Determine the (X, Y) coordinate at the center of the cell enclosing the given text.  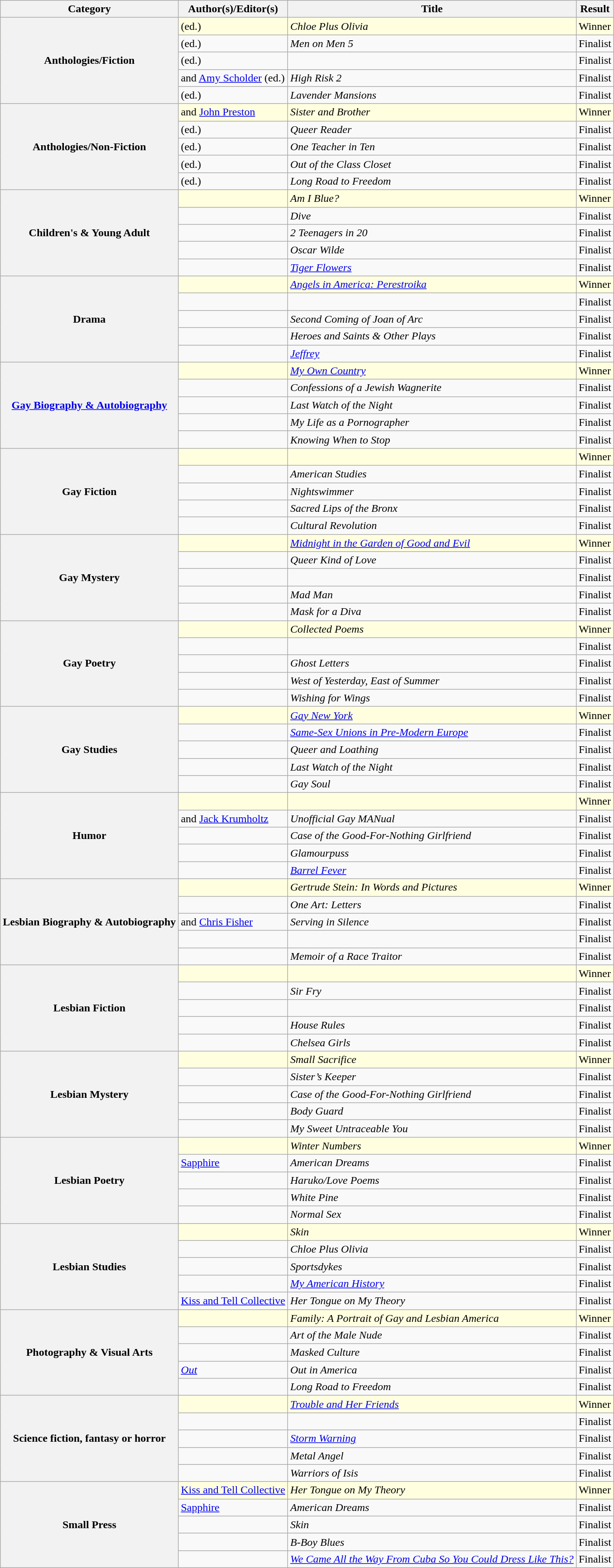
Sacred Lips of the Bronx (432, 509)
Trouble and Her Friends (432, 1404)
Category (90, 9)
Anthologies/Fiction (90, 61)
One Art: Letters (432, 905)
Sister and Brother (432, 112)
Mask for a Diva (432, 612)
Result (595, 9)
Science fiction, fantasy or horror (90, 1439)
My American History (432, 1283)
My Own Country (432, 371)
Out of the Class Closet (432, 164)
Body Guard (432, 1111)
Gay Biography & Autobiography (90, 405)
American Studies (432, 474)
Cultural Revolution (432, 526)
Gay Studies (90, 749)
Tiger Flowers (432, 267)
Title (432, 9)
Wishing for Wings (432, 698)
Gay New York (432, 715)
Gay Mystery (90, 577)
One Teacher in Ten (432, 147)
Oscar Wilde (432, 250)
White Pine (432, 1197)
We Came All the Way From Cuba So You Could Dress Like This? (432, 1559)
Sir Fry (432, 991)
and Jack Krumholtz (233, 819)
Lesbian Poetry (90, 1180)
Confessions of a Jewish Wagnerite (432, 388)
Midnight in the Garden of Good and Evil (432, 543)
Normal Sex (432, 1215)
Haruko/Love Poems (432, 1180)
Knowing When to Stop (432, 439)
Jeffrey (432, 353)
Angels in America: Perestroika (432, 285)
House Rules (432, 1025)
Winter Numbers (432, 1146)
Family: A Portrait of Gay and Lesbian America (432, 1318)
Gay Poetry (90, 663)
Gay Fiction (90, 491)
Sister’s Keeper (432, 1077)
Sportsdykes (432, 1266)
Ghost Letters (432, 663)
West of Yesterday, East of Summer (432, 681)
Small Sacrifice (432, 1060)
My Life as a Pornographer (432, 422)
Queer Kind of Love (432, 560)
Author(s)/Editor(s) (233, 9)
Unofficial Gay MANual (432, 819)
Gertrude Stein: In Words and Pictures (432, 887)
Glamourpuss (432, 853)
Lavender Mansions (432, 95)
Drama (90, 319)
Lesbian Fiction (90, 1008)
Children's & Young Adult (90, 233)
2 Teenagers in 20 (432, 233)
Anthologies/Non-Fiction (90, 147)
Metal Angel (432, 1456)
Photography & Visual Arts (90, 1353)
Queer and Loathing (432, 749)
Lesbian Mystery (90, 1094)
Masked Culture (432, 1353)
Serving in Silence (432, 922)
Out in America (432, 1370)
High Risk 2 (432, 78)
Same-Sex Unions in Pre-Modern Europe (432, 732)
Nightswimmer (432, 491)
Dive (432, 216)
Small Press (90, 1525)
and Chris Fisher (233, 922)
Mad Man (432, 595)
Barrel Fever (432, 870)
Second Coming of Joan of Arc (432, 319)
B-Boy Blues (432, 1542)
Lesbian Biography & Autobiography (90, 922)
Art of the Male Nude (432, 1335)
Out (233, 1370)
and John Preston (233, 112)
Lesbian Studies (90, 1266)
Storm Warning (432, 1439)
Warriors of Isis (432, 1473)
Am I Blue? (432, 198)
Men on Men 5 (432, 43)
My Sweet Untraceable You (432, 1129)
Gay Soul (432, 784)
Chelsea Girls (432, 1042)
Humor (90, 836)
and Amy Scholder (ed.) (233, 78)
Collected Poems (432, 629)
Heroes and Saints & Other Plays (432, 336)
Queer Reader (432, 129)
Memoir of a Race Traitor (432, 956)
